Locate the cell with the specified text and output its [x, y] center coordinate. 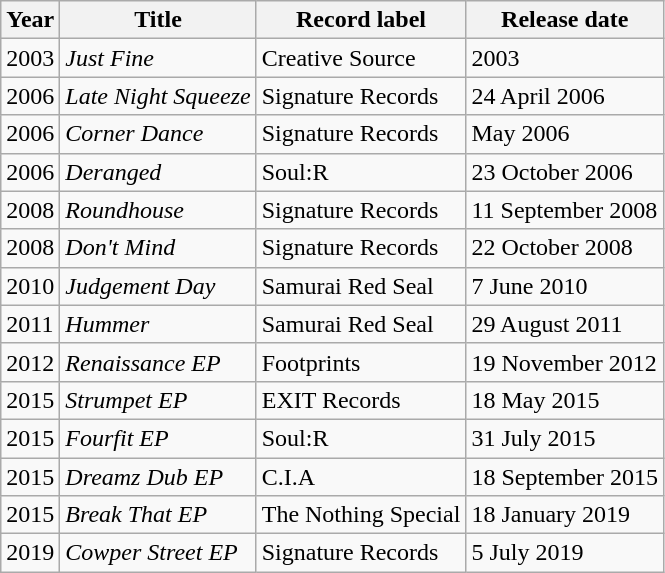
Release date [565, 20]
18 September 2015 [565, 477]
18 January 2019 [565, 515]
7 June 2010 [565, 286]
Roundhouse [158, 210]
24 April 2006 [565, 96]
19 November 2012 [565, 362]
Creative Source [361, 58]
Fourfit EP [158, 438]
Title [158, 20]
Cowper Street EP [158, 553]
Footprints [361, 362]
Break That EP [158, 515]
May 2006 [565, 134]
Strumpet EP [158, 400]
11 September 2008 [565, 210]
2011 [30, 324]
18 May 2015 [565, 400]
31 July 2015 [565, 438]
Year [30, 20]
Corner Dance [158, 134]
2012 [30, 362]
C.I.A [361, 477]
Renaissance EP [158, 362]
Record label [361, 20]
Late Night Squeeze [158, 96]
Judgement Day [158, 286]
22 October 2008 [565, 248]
The Nothing Special [361, 515]
5 July 2019 [565, 553]
29 August 2011 [565, 324]
Hummer [158, 324]
Don't Mind [158, 248]
Dreamz Dub EP [158, 477]
Deranged [158, 172]
Just Fine [158, 58]
23 October 2006 [565, 172]
2019 [30, 553]
2010 [30, 286]
EXIT Records [361, 400]
